Search for the cell housing the specified text and yield its [x, y] center coordinate. 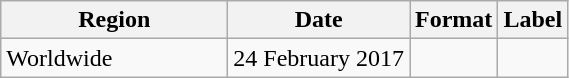
Date [319, 20]
Label [533, 20]
24 February 2017 [319, 58]
Region [114, 20]
Format [454, 20]
Worldwide [114, 58]
